From the cell containing the given text, extract its center point as (x, y) coordinate. 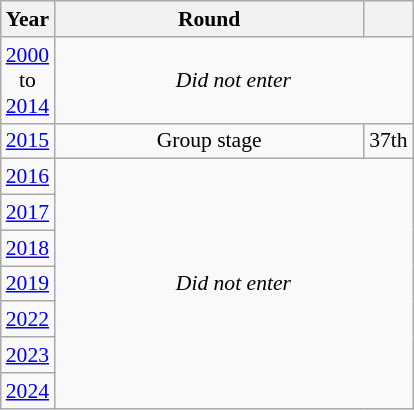
2018 (28, 248)
37th (388, 141)
Year (28, 19)
2022 (28, 320)
2000to2014 (28, 80)
Round (209, 19)
Group stage (209, 141)
2023 (28, 355)
2015 (28, 141)
2017 (28, 213)
2019 (28, 284)
2024 (28, 391)
2016 (28, 177)
